Scan for the cell matching the given text and deliver its [X, Y] coordinate at center. 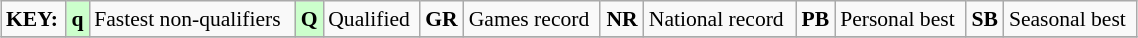
NR [622, 19]
Seasonal best [1070, 19]
SB [985, 19]
Qualified [371, 19]
KEY: [34, 19]
PB [816, 19]
Games record [532, 19]
National record [720, 19]
q [78, 19]
Fastest non-qualifiers [192, 19]
Q [309, 19]
Personal best [900, 19]
GR [442, 19]
